Capture the cell that displays the provided text and extract its [X, Y] central coordinate. 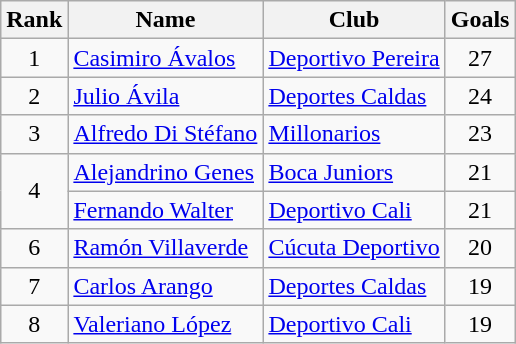
7 [34, 286]
Club [354, 20]
Carlos Arango [166, 286]
Boca Juniors [354, 172]
Valeriano López [166, 324]
6 [34, 248]
2 [34, 96]
Ramón Villaverde [166, 248]
3 [34, 134]
Cúcuta Deportivo [354, 248]
Fernando Walter [166, 210]
Deportivo Pereira [354, 58]
24 [480, 96]
Millonarios [354, 134]
Goals [480, 20]
Name [166, 20]
27 [480, 58]
Casimiro Ávalos [166, 58]
20 [480, 248]
Alfredo Di Stéfano [166, 134]
Julio Ávila [166, 96]
4 [34, 191]
23 [480, 134]
Alejandrino Genes [166, 172]
1 [34, 58]
Rank [34, 20]
8 [34, 324]
